Return the (x, y) coordinate for the center point of the cell that contains the specified text.  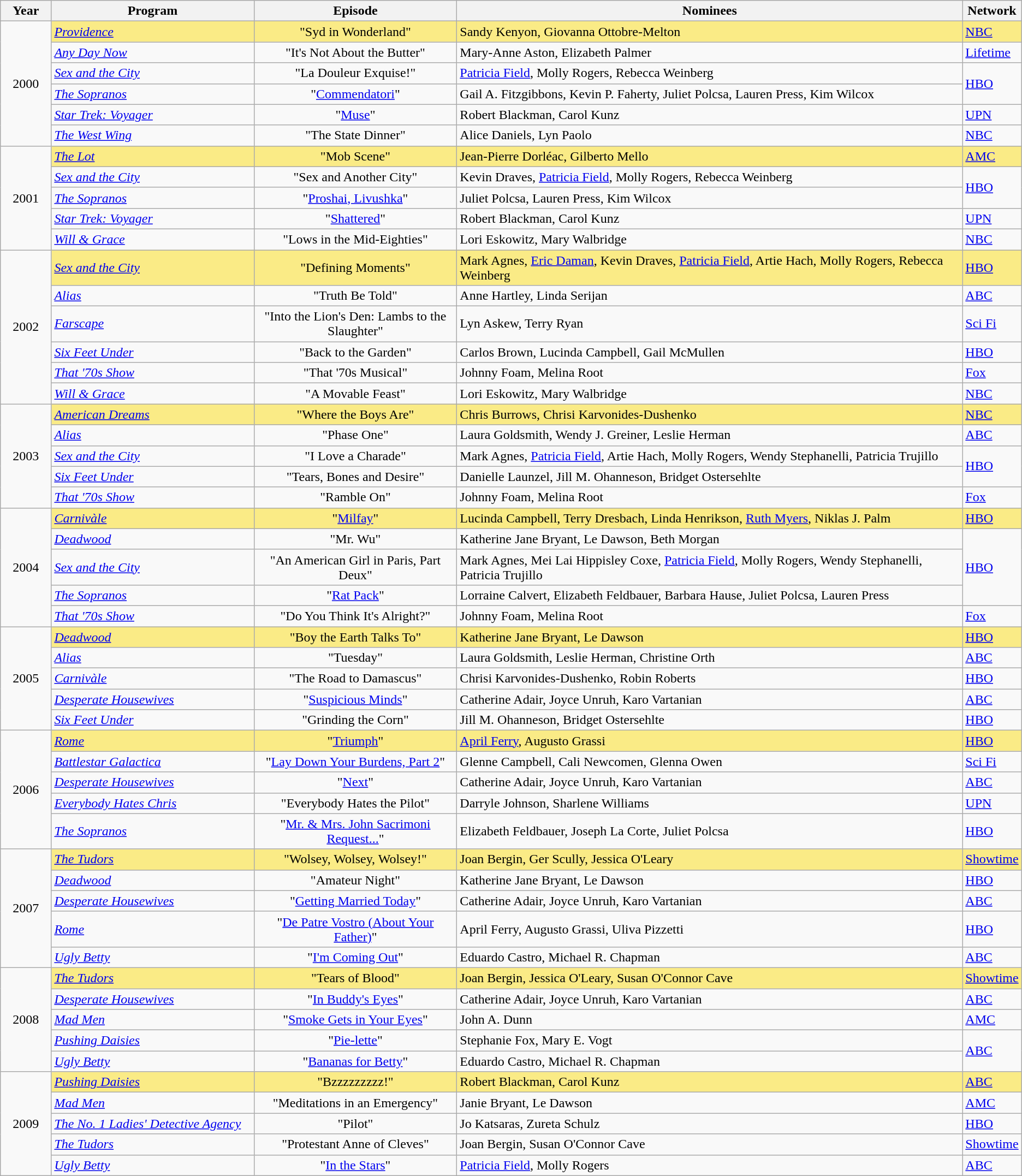
"A Movable Feast" (355, 394)
"An American Girl in Paris, Part Deux" (355, 567)
April Ferry, Augusto Grassi, Uliva Pizzetti (710, 929)
"Meditations in an Emergency" (355, 1103)
Episode (355, 11)
"Triumph" (355, 741)
2007 (26, 908)
"Defining Moments" (355, 268)
"Proshai, Livushka" (355, 198)
"Ramble On" (355, 497)
"Where the Boys Are" (355, 414)
Network (992, 11)
"Bananas for Betty" (355, 1061)
Program (153, 11)
Joan Bergin, Ger Scully, Jessica O'Leary (710, 859)
2006 (26, 789)
Chrisi Karvonides-Dushenko, Robin Roberts (710, 679)
The West Wing (153, 135)
Danielle Launzel, Jill M. Ohanneson, Bridget Ostersehlte (710, 477)
The No. 1 Ladies' Detective Agency (153, 1124)
Providence (153, 32)
Kevin Draves, Patricia Field, Molly Rogers, Rebecca Weinberg (710, 177)
"Protestant Anne of Cleves" (355, 1144)
"Mr. & Mrs. John Sacrimoni Request..." (355, 831)
Everybody Hates Chris (153, 803)
"Truth Be Told" (355, 296)
Battlestar Galactica (153, 762)
"Lay Down Your Burdens, Part 2" (355, 762)
"Pilot" (355, 1124)
"Tuesday" (355, 658)
"Tears, Bones and Desire" (355, 477)
Laura Goldsmith, Wendy J. Greiner, Leslie Herman (710, 435)
Nominees (710, 11)
Joan Bergin, Susan O'Connor Cave (710, 1144)
"Phase One" (355, 435)
"It's Not About the Butter" (355, 52)
Alice Daniels, Lyn Paolo (710, 135)
"Boy the Earth Talks To" (355, 637)
John A. Dunn (710, 1020)
"The State Dinner" (355, 135)
Laura Goldsmith, Leslie Herman, Christine Orth (710, 658)
Any Day Now (153, 52)
2009 (26, 1124)
Janie Bryant, Le Dawson (710, 1103)
"Rat Pack" (355, 595)
"In Buddy's Eyes" (355, 999)
Jean-Pierre Dorléac, Gilberto Mello (710, 156)
2000 (26, 84)
"Wolsey, Wolsey, Wolsey!" (355, 859)
Mary-Anne Aston, Elizabeth Palmer (710, 52)
"In the Stars" (355, 1165)
"Commendatori" (355, 94)
"I Love a Charade" (355, 456)
"Muse" (355, 115)
"Into the Lion's Den: Lambs to the Slaughter" (355, 324)
Mark Agnes, Mei Lai Hippisley Coxe, Patricia Field, Molly Rogers, Wendy Stephanelli, Patricia Trujillo (710, 567)
"The Road to Damascus" (355, 679)
"Mob Scene" (355, 156)
2008 (26, 1019)
"Bzzzzzzzzz!" (355, 1082)
"Amateur Night" (355, 880)
Katherine Jane Bryant, Le Dawson, Beth Morgan (710, 539)
Anne Hartley, Linda Serijan (710, 296)
2001 (26, 198)
"Sex and Another City" (355, 177)
"Syd in Wonderland" (355, 32)
April Ferry, Augusto Grassi (710, 741)
2004 (26, 567)
2002 (26, 327)
2005 (26, 679)
"Next" (355, 782)
"Getting Married Today" (355, 901)
"La Douleur Exquise!" (355, 73)
"That '70s Musical" (355, 373)
"Shattered" (355, 218)
"Everybody Hates the Pilot" (355, 803)
American Dreams (153, 414)
Stephanie Fox, Mary E. Vogt (710, 1041)
Jo Katsaras, Zureta Schulz (710, 1124)
Joan Bergin, Jessica O'Leary, Susan O'Connor Cave (710, 978)
Patricia Field, Molly Rogers (710, 1165)
The Lot (153, 156)
Glenne Campbell, Cali Newcomen, Glenna Owen (710, 762)
Year (26, 11)
"Pie-lette" (355, 1041)
"De Patre Vostro (About Your Father)" (355, 929)
"Grinding the Corn" (355, 720)
Juliet Polcsa, Lauren Press, Kim Wilcox (710, 198)
"Tears of Blood" (355, 978)
Jill M. Ohanneson, Bridget Ostersehlte (710, 720)
2003 (26, 456)
Lorraine Calvert, Elizabeth Feldbauer, Barbara Hause, Juliet Polcsa, Lauren Press (710, 595)
"Back to the Garden" (355, 352)
Patricia Field, Molly Rogers, Rebecca Weinberg (710, 73)
Gail A. Fitzgibbons, Kevin P. Faherty, Juliet Polcsa, Lauren Press, Kim Wilcox (710, 94)
Lyn Askew, Terry Ryan (710, 324)
Lucinda Campbell, Terry Dresbach, Linda Henrikson, Ruth Myers, Niklas J. Palm (710, 518)
"Milfay" (355, 518)
Elizabeth Feldbauer, Joseph La Corte, Juliet Polcsa (710, 831)
"Do You Think It's Alright?" (355, 616)
Chris Burrows, Chrisi Karvonides-Dushenko (710, 414)
"I'm Coming Out" (355, 957)
"Lows in the Mid-Eighties" (355, 239)
Mark Agnes, Eric Daman, Kevin Draves, Patricia Field, Artie Hach, Molly Rogers, Rebecca Weinberg (710, 268)
Sandy Kenyon, Giovanna Ottobre-Melton (710, 32)
"Smoke Gets in Your Eyes" (355, 1020)
Carlos Brown, Lucinda Campbell, Gail McMullen (710, 352)
Lifetime (992, 52)
Farscape (153, 324)
"Mr. Wu" (355, 539)
Mark Agnes, Patricia Field, Artie Hach, Molly Rogers, Wendy Stephanelli, Patricia Trujillo (710, 456)
"Suspicious Minds" (355, 699)
Darryle Johnson, Sharlene Williams (710, 803)
